Provide the [x, y] coordinate of the cell's center where the given text is located.  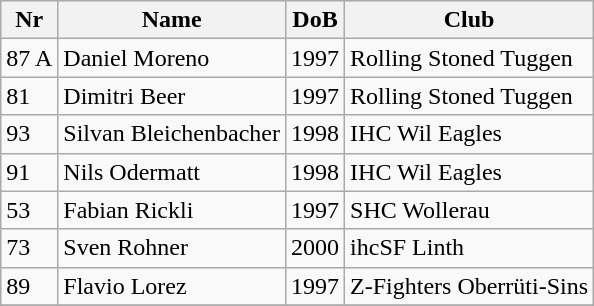
Name [172, 20]
93 [30, 134]
SHC Wollerau [470, 210]
Flavio Lorez [172, 286]
Dimitri Beer [172, 96]
Z-Fighters Oberrüti-Sins [470, 286]
Nils Odermatt [172, 172]
ihcSF Linth [470, 248]
2000 [314, 248]
Nr [30, 20]
DoB [314, 20]
73 [30, 248]
Sven Rohner [172, 248]
Daniel Moreno [172, 58]
53 [30, 210]
91 [30, 172]
87 A [30, 58]
Club [470, 20]
Fabian Rickli [172, 210]
Silvan Bleichenbacher [172, 134]
81 [30, 96]
89 [30, 286]
